Return the [x, y] coordinate for the center point of the cell that contains the specified text.  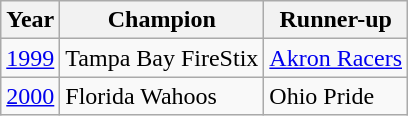
Florida Wahoos [162, 96]
Tampa Bay FireStix [162, 58]
1999 [30, 58]
Runner-up [336, 20]
2000 [30, 96]
Year [30, 20]
Champion [162, 20]
Ohio Pride [336, 96]
Akron Racers [336, 58]
